Return [X, Y] of the center of cell containing provided text 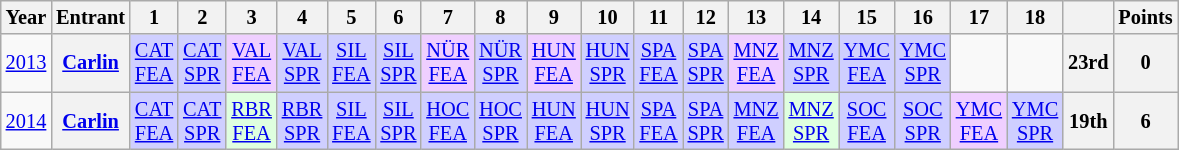
RBRFEA [251, 121]
11 [658, 17]
SOCSPR [923, 121]
1 [154, 17]
4 [302, 17]
2014 [26, 121]
14 [812, 17]
Points [1146, 17]
5 [351, 17]
HOCSPR [500, 121]
NÜRFEA [448, 63]
0 [1146, 63]
12 [706, 17]
13 [756, 17]
3 [251, 17]
17 [979, 17]
SOCFEA [867, 121]
16 [923, 17]
NÜRSPR [500, 63]
VALSPR [302, 63]
Year [26, 17]
Entrant [90, 17]
VALFEA [251, 63]
18 [1035, 17]
10 [608, 17]
23rd [1088, 63]
8 [500, 17]
HOCFEA [448, 121]
2013 [26, 63]
2 [202, 17]
15 [867, 17]
9 [554, 17]
RBRSPR [302, 121]
7 [448, 17]
19th [1088, 121]
